Provide the (X, Y) coordinate of the cell's center where the given text is located.  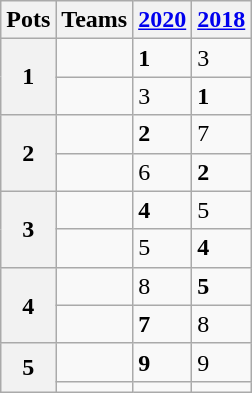
Teams (94, 20)
2018 (222, 20)
2020 (162, 20)
6 (162, 172)
Pots (28, 20)
